Find where the given text appears and provide that cell's center as [X, Y] coordinate. 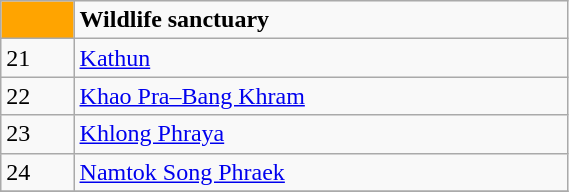
23 [38, 134]
24 [38, 172]
Wildlife sanctuary [321, 20]
Khlong Phraya [321, 134]
21 [38, 58]
Namtok Song Phraek [321, 172]
Kathun [321, 58]
Khao Pra–Bang Khram [321, 96]
22 [38, 96]
